Locate the cell with the specified text and output its (x, y) center coordinate. 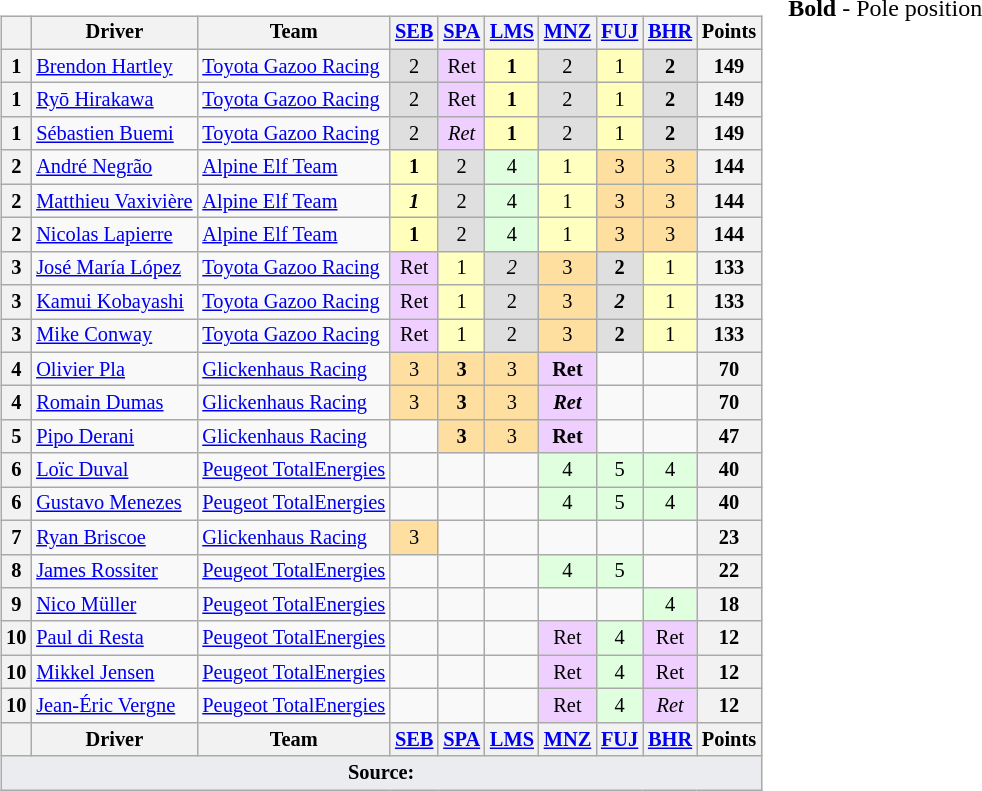
9 (16, 605)
James Rossiter (114, 571)
Olivier Pla (114, 369)
8 (16, 571)
Brendon Hartley (114, 66)
7 (16, 537)
22 (729, 571)
23 (729, 537)
Loïc Duval (114, 470)
Ryō Hirakawa (114, 100)
47 (729, 437)
Matthieu Vaxivière (114, 201)
Kamui Kobayashi (114, 302)
Romain Dumas (114, 403)
Paul di Resta (114, 638)
André Negrão (114, 167)
18 (729, 605)
Ryan Briscoe (114, 537)
Jean-Éric Vergne (114, 706)
Gustavo Menezes (114, 504)
José María López (114, 268)
Mikkel Jensen (114, 672)
Pipo Derani (114, 437)
Source: (381, 773)
Sébastien Buemi (114, 134)
Nico Müller (114, 605)
Mike Conway (114, 336)
Nicolas Lapierre (114, 235)
